Determine the (X, Y) coordinate at the center of the cell enclosing the given text.  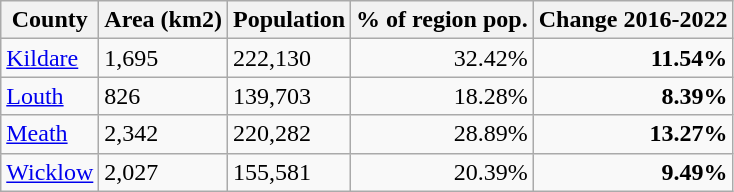
9.49% (633, 172)
222,130 (288, 58)
Area (km2) (164, 20)
1,695 (164, 58)
Kildare (50, 58)
11.54% (633, 58)
826 (164, 96)
18.28% (442, 96)
155,581 (288, 172)
Meath (50, 134)
20.39% (442, 172)
Wicklow (50, 172)
139,703 (288, 96)
2,342 (164, 134)
County (50, 20)
32.42% (442, 58)
8.39% (633, 96)
13.27% (633, 134)
% of region pop. (442, 20)
28.89% (442, 134)
Population (288, 20)
Louth (50, 96)
220,282 (288, 134)
Change 2016-2022 (633, 20)
2,027 (164, 172)
